Capture the cell that displays the provided text and extract its [x, y] central coordinate. 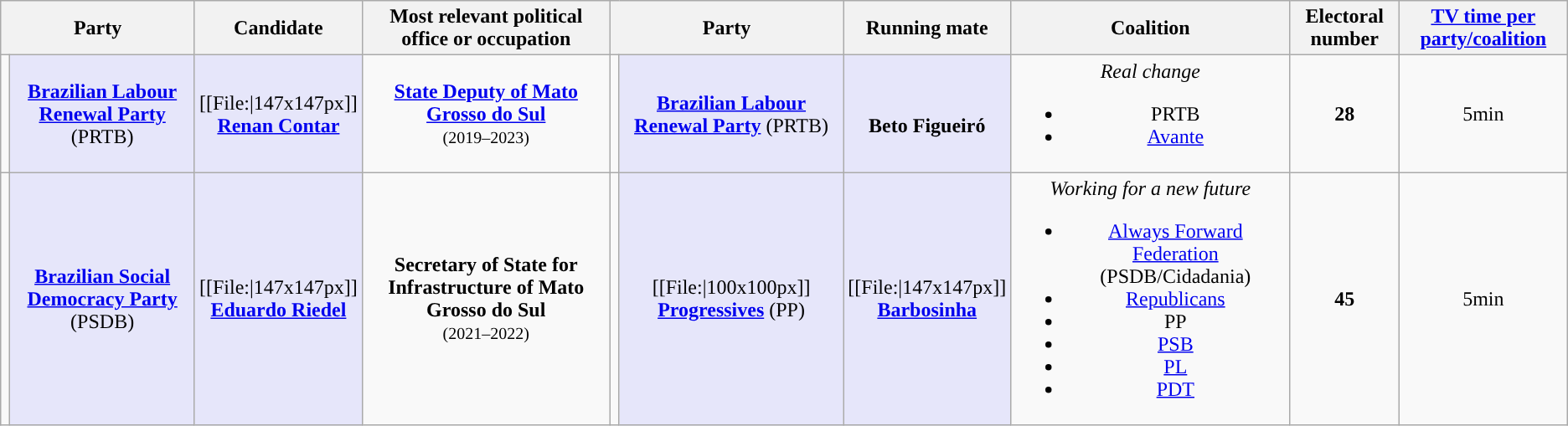
45 [1344, 299]
Secretary of State for Infrastructure of Mato Grosso do Sul(2021–2022) [486, 299]
TV time per party/coalition [1483, 28]
Electoral number [1344, 28]
[[File:|147x147px]] Barbosinha [927, 299]
[[File:|147x147px]] Eduardo Riedel [278, 299]
[[File:|147x147px]] Renan Contar [278, 114]
Most relevant political office or occupation [486, 28]
State Deputy of Mato Grosso do Sul (2019–2023) [486, 114]
Real changePRTBAvante [1151, 114]
Candidate [278, 28]
Coalition [1151, 28]
Brazilian Social Democracy Party (PSDB) [102, 299]
[[File:|100x100px]] Progressives (PP) [731, 299]
Beto Figueiró [927, 114]
Running mate [927, 28]
28 [1344, 114]
Working for a new futureAlways Forward Federation (PSDB/Cidadania)RepublicansPPPSBPLPDT [1151, 299]
